Extract the (X, Y) coordinate from the center of the cell holding the provided text.  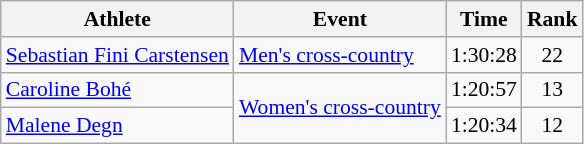
Event (340, 19)
Caroline Bohé (118, 90)
Men's cross-country (340, 55)
Women's cross-country (340, 108)
Athlete (118, 19)
13 (552, 90)
1:30:28 (484, 55)
Rank (552, 19)
Sebastian Fini Carstensen (118, 55)
1:20:34 (484, 126)
22 (552, 55)
1:20:57 (484, 90)
Malene Degn (118, 126)
12 (552, 126)
Time (484, 19)
